Identify which cell holds the provided text, then report its [x, y] central coordinate. 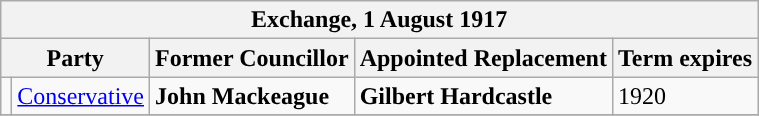
Exchange, 1 August 1917 [380, 20]
Appointed Replacement [483, 58]
1920 [684, 96]
Term expires [684, 58]
John Mackeague [252, 96]
Former Councillor [252, 58]
Party [76, 58]
Gilbert Hardcastle [483, 96]
Conservative [81, 96]
